Search for the cell housing the specified text and yield its (x, y) center coordinate. 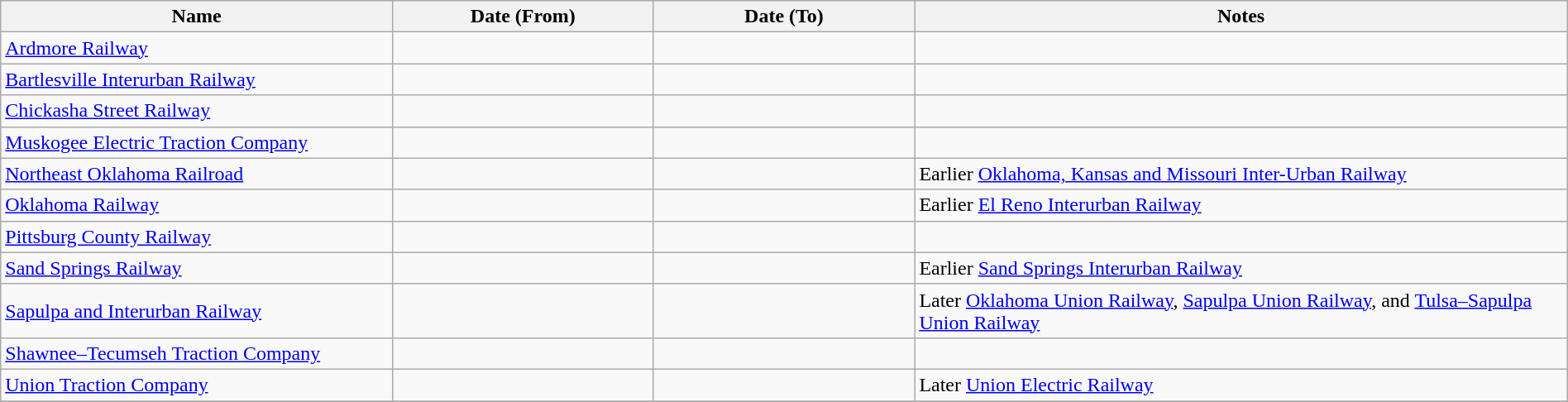
Oklahoma Railway (197, 205)
Name (197, 17)
Sapulpa and Interurban Railway (197, 311)
Muskogee Electric Traction Company (197, 142)
Notes (1241, 17)
Northeast Oklahoma Railroad (197, 174)
Earlier El Reno Interurban Railway (1241, 205)
Ardmore Railway (197, 48)
Chickasha Street Railway (197, 111)
Pittsburg County Railway (197, 237)
Earlier Sand Springs Interurban Railway (1241, 268)
Union Traction Company (197, 385)
Date (To) (784, 17)
Later Union Electric Railway (1241, 385)
Bartlesville Interurban Railway (197, 79)
Earlier Oklahoma, Kansas and Missouri Inter-Urban Railway (1241, 174)
Sand Springs Railway (197, 268)
Shawnee–Tecumseh Traction Company (197, 353)
Date (From) (523, 17)
Later Oklahoma Union Railway, Sapulpa Union Railway, and Tulsa–Sapulpa Union Railway (1241, 311)
